Provide the (x, y) coordinate of the cell's center where the given text is located.  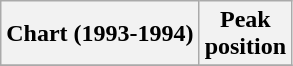
Chart (1993-1994) (100, 34)
Peakposition (245, 34)
